Determine the (X, Y) coordinate at the center of the cell enclosing the given text.  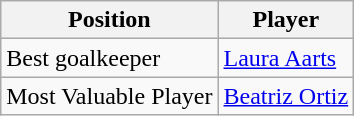
Beatriz Ortiz (286, 96)
Position (110, 20)
Best goalkeeper (110, 58)
Player (286, 20)
Most Valuable Player (110, 96)
Laura Aarts (286, 58)
